Locate the cell with the specified text and output its [X, Y] center coordinate. 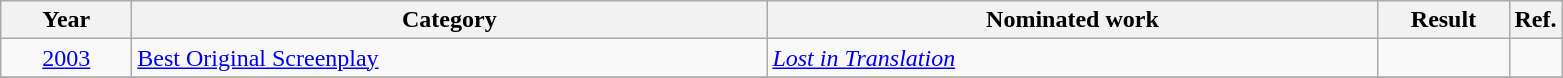
Year [66, 20]
2003 [66, 58]
Best Original Screenplay [450, 58]
Ref. [1536, 20]
Category [450, 20]
Lost in Translation [1072, 58]
Nominated work [1072, 20]
Result [1444, 20]
